Identify which cell holds the provided text, then report its [x, y] central coordinate. 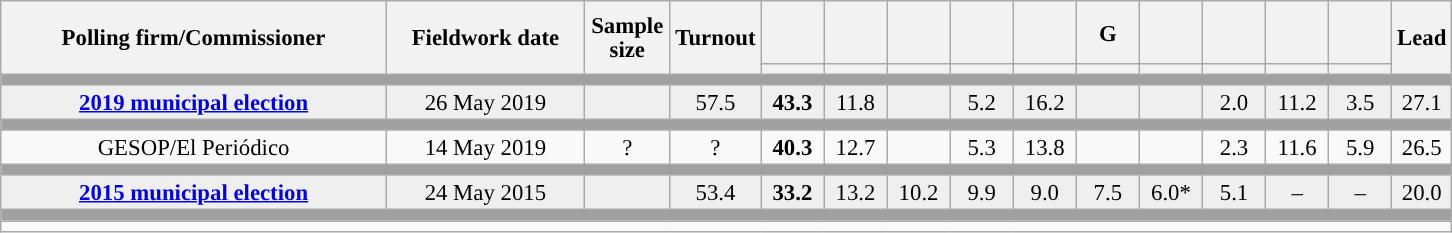
16.2 [1044, 102]
2.3 [1234, 148]
10.2 [918, 194]
53.4 [716, 194]
Sample size [627, 38]
5.9 [1360, 148]
9.9 [982, 194]
33.2 [792, 194]
11.8 [856, 102]
40.3 [792, 148]
5.1 [1234, 194]
7.5 [1108, 194]
20.0 [1422, 194]
G [1108, 32]
11.2 [1298, 102]
13.8 [1044, 148]
Lead [1422, 38]
Fieldwork date [485, 38]
24 May 2015 [485, 194]
2.0 [1234, 102]
GESOP/El Periódico [194, 148]
Turnout [716, 38]
43.3 [792, 102]
26 May 2019 [485, 102]
12.7 [856, 148]
14 May 2019 [485, 148]
9.0 [1044, 194]
11.6 [1298, 148]
2019 municipal election [194, 102]
2015 municipal election [194, 194]
5.2 [982, 102]
6.0* [1170, 194]
5.3 [982, 148]
Polling firm/Commissioner [194, 38]
3.5 [1360, 102]
27.1 [1422, 102]
26.5 [1422, 148]
57.5 [716, 102]
13.2 [856, 194]
